From the cell containing the given text, extract its center point as (x, y) coordinate. 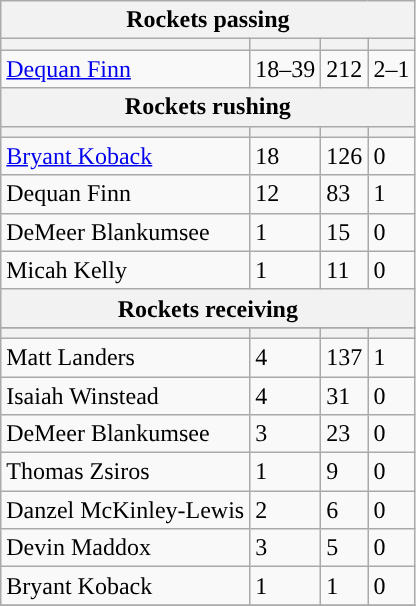
31 (344, 395)
23 (344, 434)
Rockets receiving (208, 308)
15 (344, 232)
18 (286, 156)
Rockets rushing (208, 107)
Micah Kelly (126, 270)
9 (344, 472)
5 (344, 548)
18–39 (286, 69)
6 (344, 510)
Rockets passing (208, 20)
83 (344, 194)
212 (344, 69)
137 (344, 357)
Danzel McKinley-Lewis (126, 510)
2 (286, 510)
Isaiah Winstead (126, 395)
Matt Landers (126, 357)
Devin Maddox (126, 548)
Thomas Zsiros (126, 472)
126 (344, 156)
12 (286, 194)
11 (344, 270)
2–1 (392, 69)
